Search for the cell housing the specified text and yield its [X, Y] center coordinate. 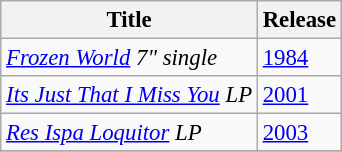
2001 [299, 95]
Release [299, 20]
Frozen World 7" single [130, 58]
1984 [299, 58]
Title [130, 20]
2003 [299, 133]
Res Ispa Loquitor LP [130, 133]
Its Just That I Miss You LP [130, 95]
